Extract the (X, Y) coordinate from the center of the cell holding the provided text.  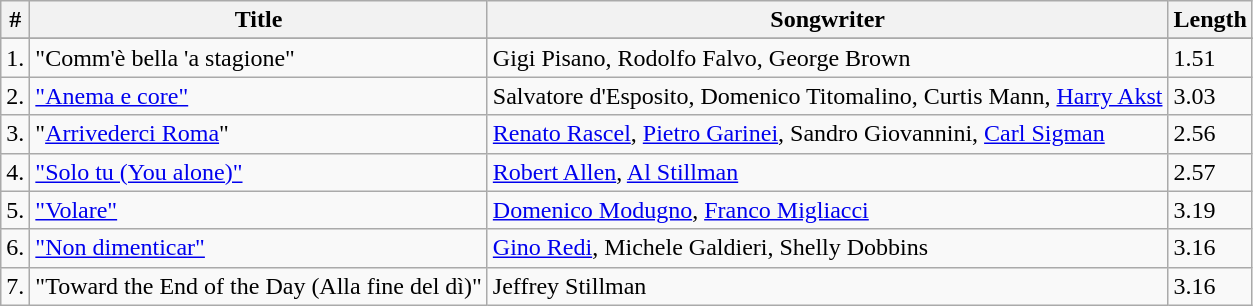
"Toward the End of the Day (Alla fine del dì)" (259, 286)
Salvatore d'Esposito, Domenico Titomalino, Curtis Mann, Harry Akst (828, 96)
3.19 (1210, 210)
"Anema e core" (259, 96)
Length (1210, 20)
Gigi Pisano, Rodolfo Falvo, George Brown (828, 58)
7. (16, 286)
"Comm'è bella 'a stagione" (259, 58)
2.57 (1210, 172)
1.51 (1210, 58)
2. (16, 96)
Jeffrey Stillman (828, 286)
"Volare" (259, 210)
3. (16, 134)
4. (16, 172)
# (16, 20)
3.03 (1210, 96)
"Arrivederci Roma" (259, 134)
6. (16, 248)
"Solo tu (You alone)" (259, 172)
2.56 (1210, 134)
"Non dimenticar" (259, 248)
Songwriter (828, 20)
Gino Redi, Michele Galdieri, Shelly Dobbins (828, 248)
Title (259, 20)
1. (16, 58)
Renato Rascel, Pietro Garinei, Sandro Giovannini, Carl Sigman (828, 134)
5. (16, 210)
Robert Allen, Al Stillman (828, 172)
Domenico Modugno, Franco Migliacci (828, 210)
